From the cell containing the given text, extract its center point as [x, y] coordinate. 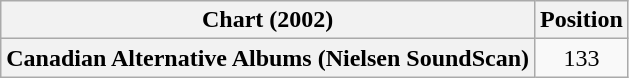
133 [582, 58]
Canadian Alternative Albums (Nielsen SoundScan) [268, 58]
Chart (2002) [268, 20]
Position [582, 20]
